Return the (x, y) coordinate for the center point of the cell that contains the specified text.  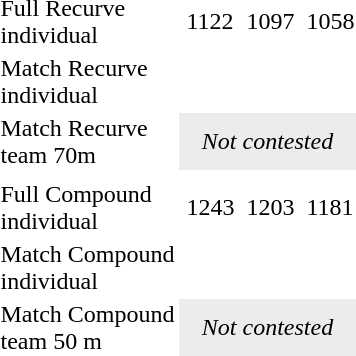
1243 (210, 208)
1181 (330, 208)
1203 (270, 208)
